Capture the cell that displays the provided text and extract its [X, Y] central coordinate. 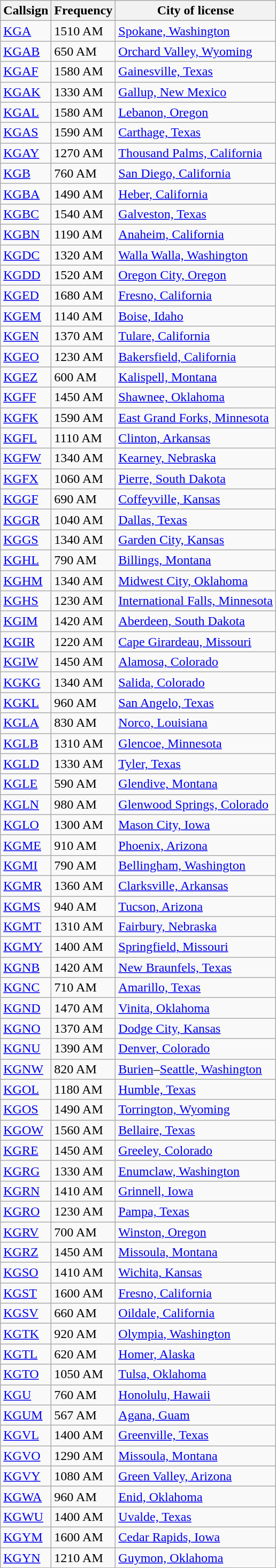
Aberdeen, South Dakota [196, 621]
KGRV [26, 1232]
KGAY [26, 153]
1360 AM [83, 886]
1390 AM [83, 1049]
KGYM [26, 1537]
1220 AM [83, 642]
KGRE [26, 1150]
Garden City, Kansas [196, 540]
1680 AM [83, 296]
KGIR [26, 642]
City of license [196, 11]
KGBN [26, 234]
KGWA [26, 1496]
KGTO [26, 1374]
Wichita, Kansas [196, 1273]
KGMY [26, 947]
KGMT [26, 927]
KGBA [26, 194]
Pampa, Texas [196, 1211]
Oregon City, Oregon [196, 275]
KGME [26, 845]
Spokane, Washington [196, 31]
Olympia, Washington [196, 1334]
KGDD [26, 275]
940 AM [83, 906]
910 AM [83, 845]
830 AM [83, 723]
Midwest City, Oklahoma [196, 580]
KGMS [26, 906]
KGAL [26, 112]
KGHL [26, 560]
KGGS [26, 540]
Cape Girardeau, Missouri [196, 642]
1320 AM [83, 255]
1110 AM [83, 438]
Billings, Montana [196, 560]
KGSO [26, 1273]
1140 AM [83, 316]
Humble, Texas [196, 1089]
KGHS [26, 601]
KGLD [26, 764]
Bellingham, Washington [196, 865]
Enid, Oklahoma [196, 1496]
650 AM [83, 51]
KGAB [26, 51]
San Diego, California [196, 173]
KGA [26, 31]
KGHM [26, 580]
New Braunfels, Texas [196, 967]
KGAS [26, 133]
Tucson, Arizona [196, 906]
Enumclaw, Washington [196, 1171]
Cedar Rapids, Iowa [196, 1537]
KGEM [26, 316]
1290 AM [83, 1456]
Bellaire, Texas [196, 1130]
KGTL [26, 1354]
Tulsa, Oklahoma [196, 1374]
Galveston, Texas [196, 214]
KGB [26, 173]
1470 AM [83, 1008]
Greenville, Texas [196, 1435]
Gainesville, Texas [196, 72]
KGIW [26, 662]
590 AM [83, 784]
KGND [26, 1008]
Anaheim, California [196, 234]
1080 AM [83, 1476]
Shawnee, Oklahoma [196, 397]
Alamosa, Colorado [196, 662]
660 AM [83, 1313]
1510 AM [83, 31]
Denver, Colorado [196, 1049]
Grinnell, Iowa [196, 1191]
980 AM [83, 804]
KGOL [26, 1089]
Guymon, Oklahoma [196, 1558]
KGFK [26, 418]
1560 AM [83, 1130]
KGMI [26, 865]
East Grand Forks, Minnesota [196, 418]
1270 AM [83, 153]
1520 AM [83, 275]
KGAF [26, 72]
KGOS [26, 1110]
920 AM [83, 1334]
KGWU [26, 1517]
KGNO [26, 1028]
KGRG [26, 1171]
Homer, Alaska [196, 1354]
Amarillo, Texas [196, 988]
Thousand Palms, California [196, 153]
820 AM [83, 1069]
KGIM [26, 621]
Torrington, Wyoming [196, 1110]
KGED [26, 296]
KGNB [26, 967]
Tulare, California [196, 336]
600 AM [83, 377]
Oildale, California [196, 1313]
Coffeyville, Kansas [196, 499]
KGRN [26, 1191]
1540 AM [83, 214]
Glencoe, Minnesota [196, 743]
KGST [26, 1293]
KGLB [26, 743]
Callsign [26, 11]
620 AM [83, 1354]
KGBC [26, 214]
1060 AM [83, 479]
Winston, Oregon [196, 1232]
Kalispell, Montana [196, 377]
Uvalde, Texas [196, 1517]
Honolulu, Hawaii [196, 1395]
KGDC [26, 255]
KGSV [26, 1313]
KGTK [26, 1334]
KGEO [26, 357]
Kearney, Nebraska [196, 458]
Greeley, Colorado [196, 1150]
Agana, Guam [196, 1415]
700 AM [83, 1232]
710 AM [83, 988]
KGAK [26, 92]
Glendive, Montana [196, 784]
567 AM [83, 1415]
KGRZ [26, 1252]
KGVY [26, 1476]
Bakersfield, California [196, 357]
Dodge City, Kansas [196, 1028]
KGFX [26, 479]
Mason City, Iowa [196, 825]
Phoenix, Arizona [196, 845]
Tyler, Texas [196, 764]
1050 AM [83, 1374]
KGYN [26, 1558]
Dallas, Texas [196, 519]
Clarksville, Arkansas [196, 886]
Heber, California [196, 194]
Burien–Seattle, Washington [196, 1069]
KGFL [26, 438]
Glenwood Springs, Colorado [196, 804]
KGKL [26, 703]
KGU [26, 1395]
KGLN [26, 804]
KGEZ [26, 377]
KGLE [26, 784]
690 AM [83, 499]
1300 AM [83, 825]
KGVL [26, 1435]
KGVO [26, 1456]
Fairbury, Nebraska [196, 927]
Norco, Louisiana [196, 723]
Salida, Colorado [196, 682]
KGMR [26, 886]
Boise, Idaho [196, 316]
KGNW [26, 1069]
KGKG [26, 682]
Green Valley, Arizona [196, 1476]
KGLO [26, 825]
Orchard Valley, Wyoming [196, 51]
KGRO [26, 1211]
KGOW [26, 1130]
KGUM [26, 1415]
Springfield, Missouri [196, 947]
KGEN [26, 336]
KGNU [26, 1049]
Carthage, Texas [196, 133]
KGGR [26, 519]
KGLA [26, 723]
1190 AM [83, 234]
KGFW [26, 458]
Gallup, New Mexico [196, 92]
1040 AM [83, 519]
International Falls, Minnesota [196, 601]
San Angelo, Texas [196, 703]
Frequency [83, 11]
1180 AM [83, 1089]
KGGF [26, 499]
Pierre, South Dakota [196, 479]
Lebanon, Oregon [196, 112]
Walla Walla, Washington [196, 255]
Vinita, Oklahoma [196, 1008]
1210 AM [83, 1558]
KGFF [26, 397]
KGNC [26, 988]
Clinton, Arkansas [196, 438]
